Return (x, y) of the center of cell containing provided text 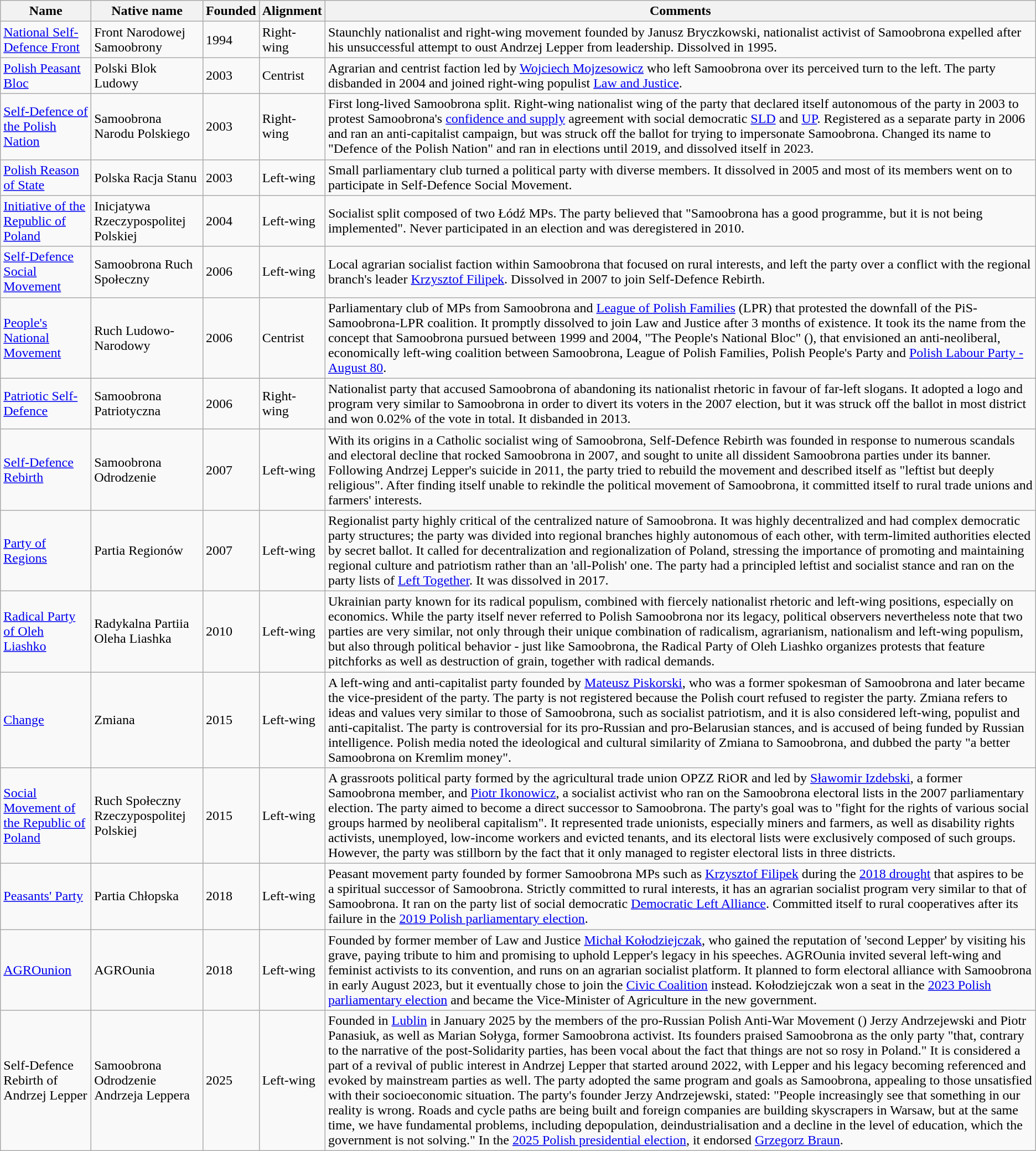
1994 (231, 40)
Samoobrona Narodu Polskiego (147, 126)
Peasants' Party (46, 897)
National Self-Defence Front (46, 40)
AGROunion (46, 970)
Self-Defence Social Movement (46, 272)
Zmiana (147, 720)
Samoobrona Ruch Społeczny (147, 272)
Ruch Społeczny Rzeczypospolitej Polskiej (147, 816)
Polish Peasant Bloc (46, 75)
2004 (231, 221)
Social Movement of the Republic of Poland (46, 816)
Samoobrona Odrodzenie (147, 469)
2010 (231, 631)
Partia Regionów (147, 550)
Founded (231, 11)
Radykalna Partiia Oleha Liashka (147, 631)
Front Narodowej Samoobrony (147, 40)
Inicjatywa Rzeczypospolitej Polskiej (147, 221)
Ruch Ludowo-Narodowy (147, 338)
Radical Party of Oleh Liashko (46, 631)
People's National Movement (46, 338)
Patriotic Self-Defence (46, 404)
AGROunia (147, 970)
Samoobrona Patriotyczna (147, 404)
Polska Racja Stanu (147, 177)
Name (46, 11)
Partia Chłopska (147, 897)
Comments (680, 11)
Self-Defence Rebirth of Andrzej Lepper (46, 1081)
Polski Blok Ludowy (147, 75)
Initiative of the Republic of Poland (46, 221)
Alignment (292, 11)
Samoobrona Odrodzenie Andrzeja Leppera (147, 1081)
Change (46, 720)
Native name (147, 11)
2025 (231, 1081)
Self-Defence Rebirth (46, 469)
Self-Defence of the Polish Nation (46, 126)
Party of Regions (46, 550)
Polish Reason of State (46, 177)
